Extract the [X, Y] coordinate from the center of the cell holding the provided text.  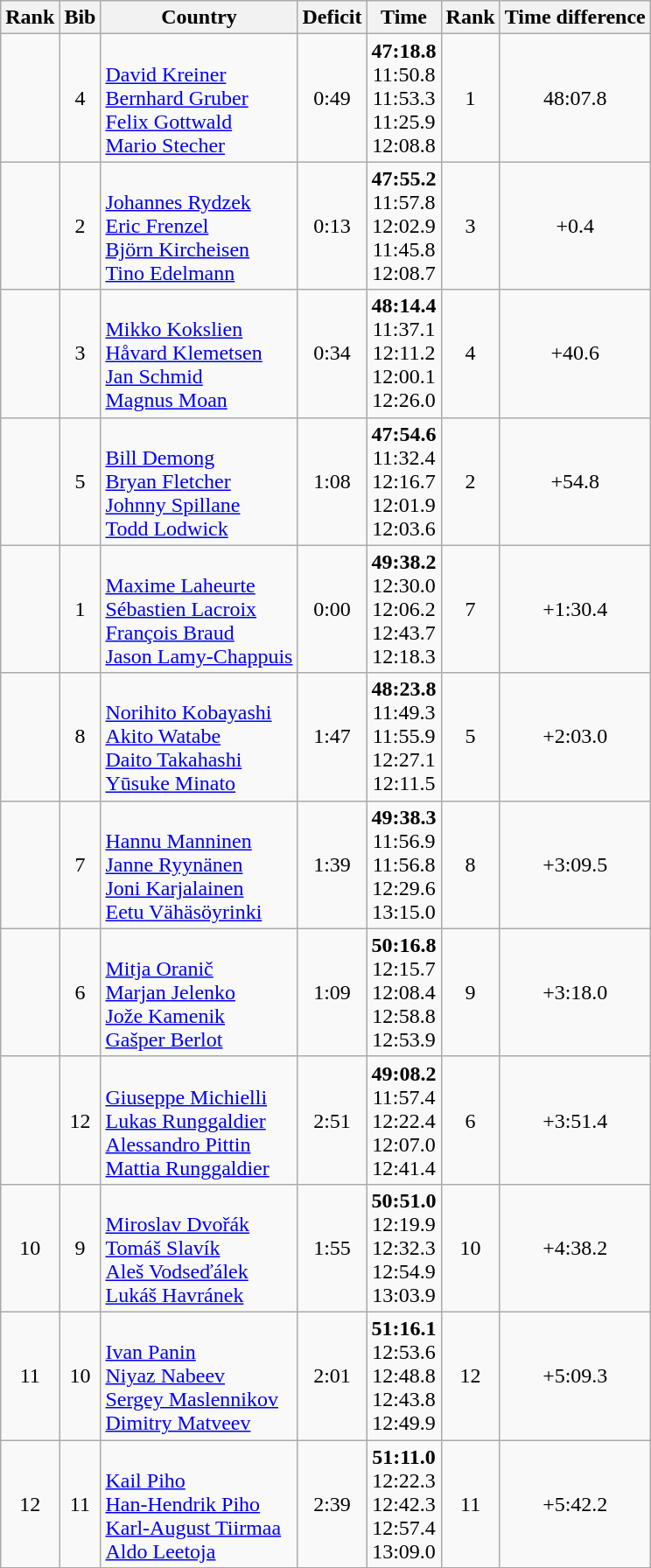
Mikko KokslienHåvard KlemetsenJan SchmidMagnus Moan [199, 353]
1:47 [332, 737]
47:54.611:32.412:16.712:01.912:03.6 [404, 481]
+0.4 [575, 226]
0:13 [332, 226]
0:49 [332, 98]
+4:38.2 [575, 1248]
2:39 [332, 1504]
Ivan PaninNiyaz NabeevSergey MaslennikovDimitry Matveev [199, 1375]
Mitja OraničMarjan JelenkoJože KamenikGašper Berlot [199, 992]
Miroslav DvořákTomáš SlavíkAleš VodseďálekLukáš Havránek [199, 1248]
51:16.112:53.612:48.812:43.812:49.9 [404, 1375]
1:09 [332, 992]
+3:51.4 [575, 1120]
Norihito KobayashiAkito WatabeDaito Takahashi Yūsuke Minato [199, 737]
+5:42.2 [575, 1504]
+54.8 [575, 481]
48:23.811:49.311:55.912:27.112:11.5 [404, 737]
+40.6 [575, 353]
47:18.811:50.811:53.311:25.912:08.8 [404, 98]
+1:30.4 [575, 609]
Johannes RydzekEric Frenzel Björn KircheisenTino Edelmann [199, 226]
Hannu ManninenJanne RyynänenJoni KarjalainenEetu Vähäsöyrinki [199, 864]
Bib [80, 17]
David KreinerBernhard GruberFelix GottwaldMario Stecher [199, 98]
Giuseppe MichielliLukas RunggaldierAlessandro PittinMattia Runggaldier [199, 1120]
49:08.211:57.412:22.412:07.012:41.4 [404, 1120]
0:00 [332, 609]
48:07.8 [575, 98]
49:38.212:30.012:06.212:43.712:18.3 [404, 609]
1:08 [332, 481]
48:14.411:37.112:11.212:00.112:26.0 [404, 353]
Kail PihoHan-Hendrik PihoKarl-August TiirmaaAldo Leetoja [199, 1504]
+3:09.5 [575, 864]
2:01 [332, 1375]
0:34 [332, 353]
51:11.012:22.312:42.312:57.413:09.0 [404, 1504]
Deficit [332, 17]
50:51.012:19.912:32.312:54.913:03.9 [404, 1248]
50:16.812:15.712:08.412:58.812:53.9 [404, 992]
Maxime LaheurteSébastien LacroixFrançois BraudJason Lamy-Chappuis [199, 609]
1:55 [332, 1248]
47:55.211:57.812:02.911:45.812:08.7 [404, 226]
Time [404, 17]
Time difference [575, 17]
Country [199, 17]
+2:03.0 [575, 737]
49:38.311:56.911:56.812:29.613:15.0 [404, 864]
+3:18.0 [575, 992]
1:39 [332, 864]
+5:09.3 [575, 1375]
Bill DemongBryan FletcherJohnny SpillaneTodd Lodwick [199, 481]
2:51 [332, 1120]
